For the text-containing cell, return its midpoint in [x, y] coordinate format. 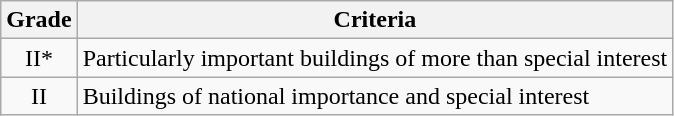
II [39, 96]
Buildings of national importance and special interest [375, 96]
Grade [39, 20]
Particularly important buildings of more than special interest [375, 58]
II* [39, 58]
Criteria [375, 20]
